Identify which cell holds the provided text, then report its [X, Y] central coordinate. 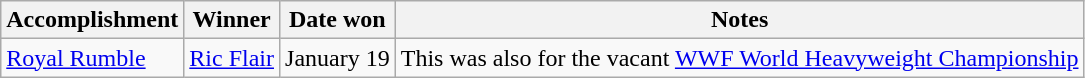
Notes [740, 20]
January 19 [338, 58]
Accomplishment [92, 20]
Royal Rumble [92, 58]
Date won [338, 20]
Ric Flair [232, 58]
This was also for the vacant WWF World Heavyweight Championship [740, 58]
Winner [232, 20]
